Find where the given text appears and provide that cell's center as [x, y] coordinate. 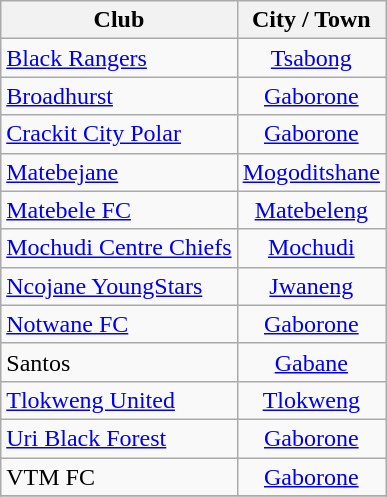
Crackit City Polar [119, 134]
City / Town [311, 20]
Matebeleng [311, 210]
Matebejane [119, 172]
Mochudi Centre Chiefs [119, 248]
Matebele FC [119, 210]
Tlokweng United [119, 400]
Notwane FC [119, 324]
Ncojane YoungStars [119, 286]
Mochudi [311, 248]
Tsabong [311, 58]
Uri Black Forest [119, 438]
Santos [119, 362]
Broadhurst [119, 96]
Tlokweng [311, 400]
Gabane [311, 362]
Jwaneng [311, 286]
Black Rangers [119, 58]
Mogoditshane [311, 172]
VTM FC [119, 477]
Club [119, 20]
